Find where the given text appears and provide that cell's center as [X, Y] coordinate. 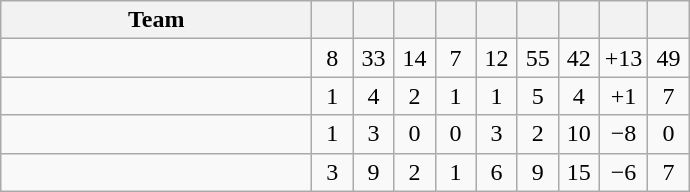
−8 [624, 134]
12 [496, 58]
6 [496, 172]
15 [578, 172]
10 [578, 134]
+13 [624, 58]
−6 [624, 172]
Team [156, 20]
49 [668, 58]
+1 [624, 96]
8 [332, 58]
14 [414, 58]
33 [374, 58]
55 [538, 58]
5 [538, 96]
42 [578, 58]
